Provide the (x, y) coordinate of the cell's center where the given text is located.  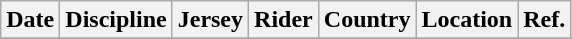
Country (367, 20)
Rider (284, 20)
Date (30, 20)
Jersey (210, 20)
Ref. (544, 20)
Location (467, 20)
Discipline (116, 20)
